Search for the cell housing the specified text and yield its [x, y] center coordinate. 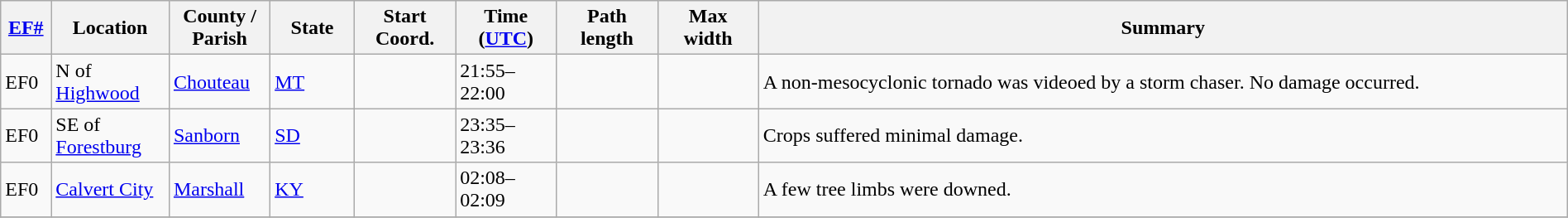
MT [313, 81]
02:08–02:09 [506, 189]
KY [313, 189]
EF# [26, 28]
SD [313, 136]
Marshall [219, 189]
State [313, 28]
23:35–23:36 [506, 136]
Sanborn [219, 136]
Max width [708, 28]
Crops suffered minimal damage. [1163, 136]
Location [111, 28]
Summary [1163, 28]
County / Parish [219, 28]
N of Highwood [111, 81]
A non-mesocyclonic tornado was videoed by a storm chaser. No damage occurred. [1163, 81]
SE of Forestburg [111, 136]
21:55–22:00 [506, 81]
Start Coord. [404, 28]
Time (UTC) [506, 28]
Path length [607, 28]
A few tree limbs were downed. [1163, 189]
Chouteau [219, 81]
Calvert City [111, 189]
